Output the [x, y] coordinate of the center of the cell containing the given text.  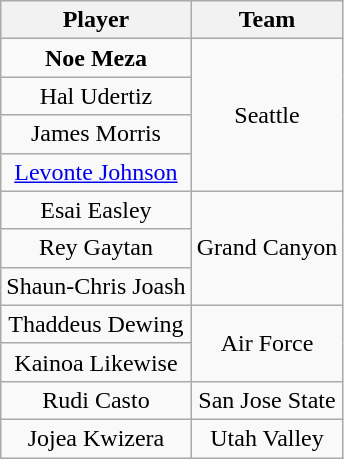
Player [96, 20]
Noe Meza [96, 58]
Rudi Casto [96, 400]
Air Force [267, 343]
San Jose State [267, 400]
Hal Udertiz [96, 96]
James Morris [96, 134]
Jojea Kwizera [96, 438]
Esai Easley [96, 210]
Seattle [267, 115]
Shaun-Chris Joash [96, 286]
Kainoa Likewise [96, 362]
Thaddeus Dewing [96, 324]
Grand Canyon [267, 248]
Rey Gaytan [96, 248]
Team [267, 20]
Utah Valley [267, 438]
Levonte Johnson [96, 172]
